Provide the [x, y] coordinate of the cell's center where the given text is located.  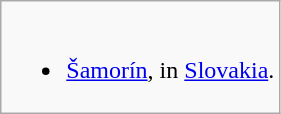
Šamorín, in Slovakia. [140, 58]
